Detect which cell encompasses the target text, then output its [X, Y] center coordinate. 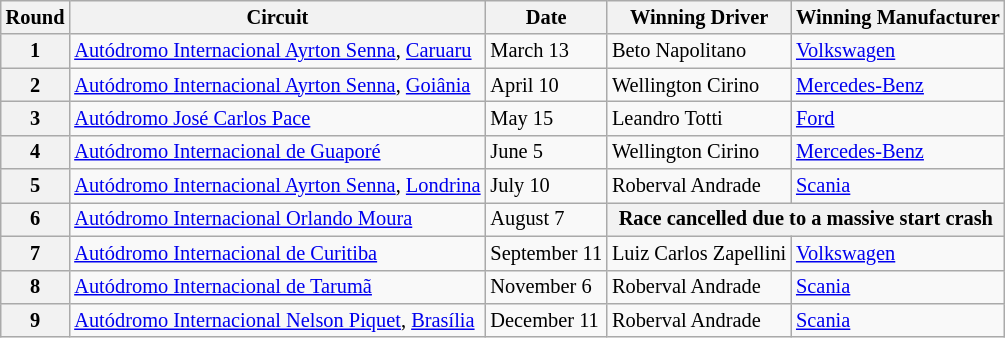
5 [36, 186]
July 10 [546, 186]
Beto Napolitano [699, 51]
May 15 [546, 118]
December 11 [546, 320]
September 11 [546, 253]
June 5 [546, 152]
April 10 [546, 85]
6 [36, 219]
Autódromo Internacional de Curitiba [277, 253]
Autódromo José Carlos Pace [277, 118]
Circuit [277, 17]
November 6 [546, 287]
Autódromo Internacional Ayrton Senna, Goiânia [277, 85]
Round [36, 17]
Autódromo Internacional de Guaporé [277, 152]
Autódromo Internacional Nelson Piquet, Brasília [277, 320]
Autódromo Internacional de Tarumã [277, 287]
8 [36, 287]
Autódromo Internacional Ayrton Senna, Londrina [277, 186]
4 [36, 152]
Luiz Carlos Zapellini [699, 253]
Winning Driver [699, 17]
1 [36, 51]
Winning Manufacturer [898, 17]
Ford [898, 118]
7 [36, 253]
2 [36, 85]
March 13 [546, 51]
Autódromo Internacional Ayrton Senna, Caruaru [277, 51]
August 7 [546, 219]
Leandro Totti [699, 118]
Race cancelled due to a massive start crash [806, 219]
9 [36, 320]
Date [546, 17]
Autódromo Internacional Orlando Moura [277, 219]
3 [36, 118]
